Locate the cell with the specified text and output its [x, y] center coordinate. 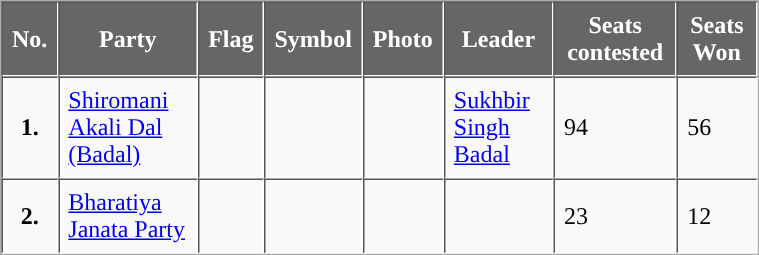
Seats Won [717, 40]
Sukhbir Singh Badal [498, 127]
Bharatiya Janata Party [128, 216]
12 [717, 216]
2. [30, 216]
94 [616, 127]
Seats contested [616, 40]
Flag [231, 40]
1. [30, 127]
Shiromani Akali Dal (Badal) [128, 127]
Party [128, 40]
Photo [402, 40]
No. [30, 40]
56 [717, 127]
Symbol [313, 40]
23 [616, 216]
Leader [498, 40]
